Return the (x, y) coordinate for the center point of the cell that contains the specified text.  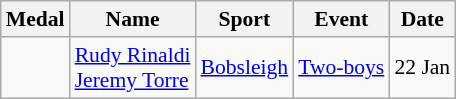
Date (422, 19)
Medal (36, 19)
Event (341, 19)
22 Jan (422, 68)
Two-boys (341, 68)
Name (133, 19)
Sport (244, 19)
Bobsleigh (244, 68)
Rudy RinaldiJeremy Torre (133, 68)
